Return the [x, y] coordinate for the center point of the cell that contains the specified text.  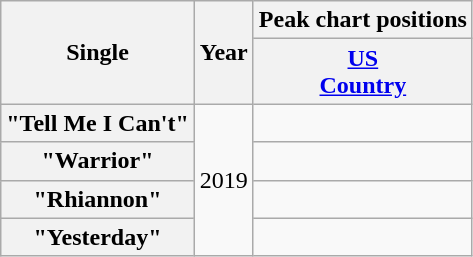
"Rhiannon" [98, 199]
2019 [224, 180]
"Tell Me I Can't" [98, 123]
Peak chart positions [362, 20]
USCountry [362, 72]
"Yesterday" [98, 237]
Year [224, 52]
"Warrior" [98, 161]
Single [98, 52]
